Output the [x, y] coordinate of the center of the cell containing the given text.  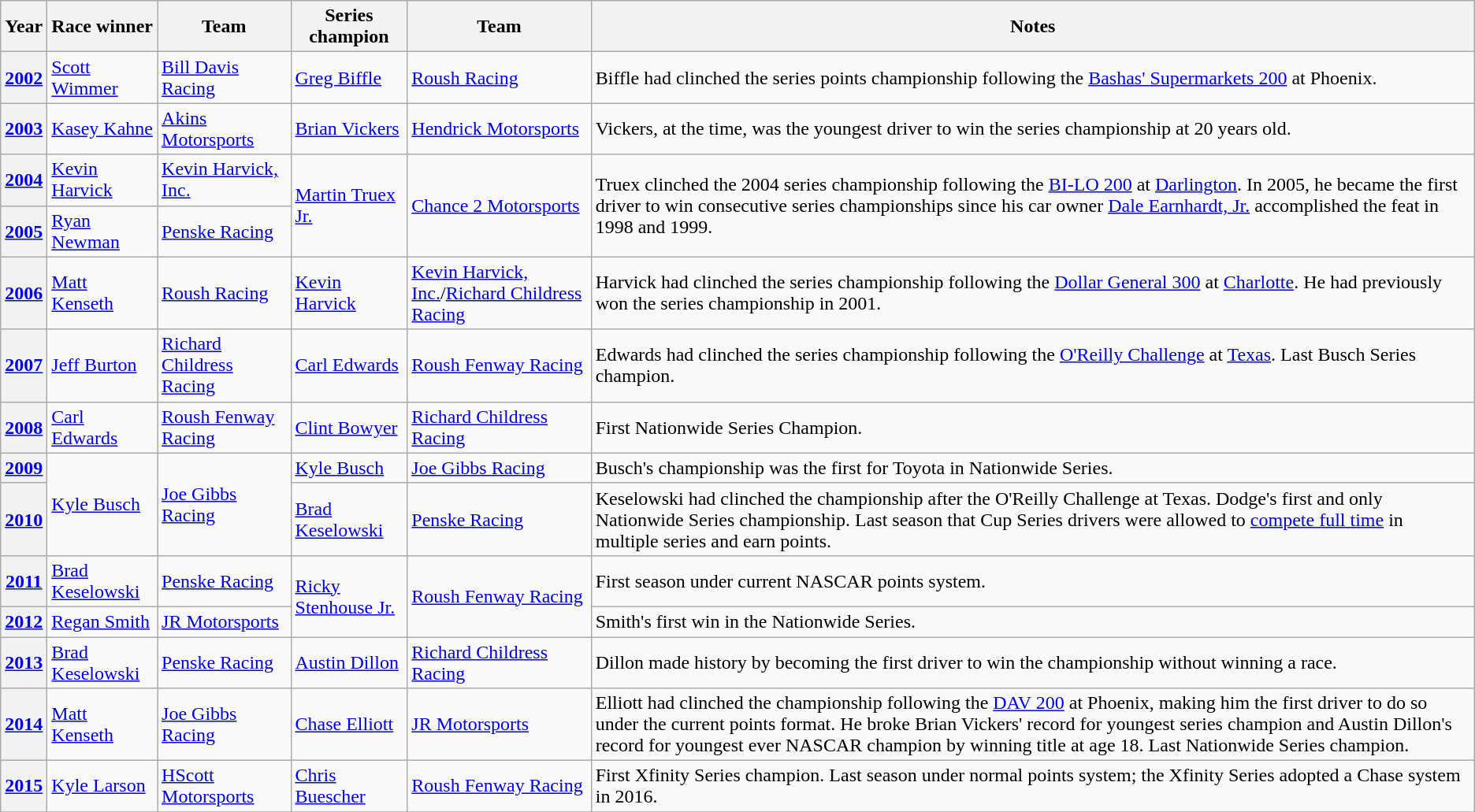
Austin Dillon [349, 662]
First Nationwide Series Champion. [1032, 427]
Race winner [102, 27]
Kevin Harvick, Inc. [224, 180]
Vickers, at the time, was the youngest driver to win the series championship at 20 years old. [1032, 129]
Harvick had clinched the series championship following the Dollar General 300 at Charlotte. He had previously won the series championship in 2001. [1032, 293]
Brian Vickers [349, 129]
Jeff Burton [102, 365]
2004 [24, 180]
Chris Buescher [349, 786]
First Xfinity Series champion. Last season under normal points system; the Xfinity Series adopted a Chase system in 2016. [1032, 786]
2008 [24, 427]
2015 [24, 786]
Hendrick Motorsports [500, 129]
Busch's championship was the first for Toyota in Nationwide Series. [1032, 468]
Kyle Larson [102, 786]
Dillon made history by becoming the first driver to win the championship without winning a race. [1032, 662]
Series champion [349, 27]
Martin Truex Jr. [349, 206]
2010 [24, 519]
Bill Davis Racing [224, 77]
Ryan Newman [102, 232]
Notes [1032, 27]
Smith's first win in the Nationwide Series. [1032, 621]
Scott Wimmer [102, 77]
Edwards had clinched the series championship following the O'Reilly Challenge at Texas. Last Busch Series champion. [1032, 365]
2006 [24, 293]
Clint Bowyer [349, 427]
Kevin Harvick, Inc./Richard Childress Racing [500, 293]
Akins Motorsports [224, 129]
2011 [24, 581]
2003 [24, 129]
2007 [24, 365]
2013 [24, 662]
Kasey Kahne [102, 129]
2012 [24, 621]
Chase Elliott [349, 725]
2005 [24, 232]
Regan Smith [102, 621]
2009 [24, 468]
Ricky Stenhouse Jr. [349, 595]
HScott Motorsports [224, 786]
Year [24, 27]
Greg Biffle [349, 77]
Biffle had clinched the series points championship following the Bashas' Supermarkets 200 at Phoenix. [1032, 77]
2002 [24, 77]
Chance 2 Motorsports [500, 206]
First season under current NASCAR points system. [1032, 581]
2014 [24, 725]
